Scan for the cell matching the given text and deliver its [x, y] coordinate at center. 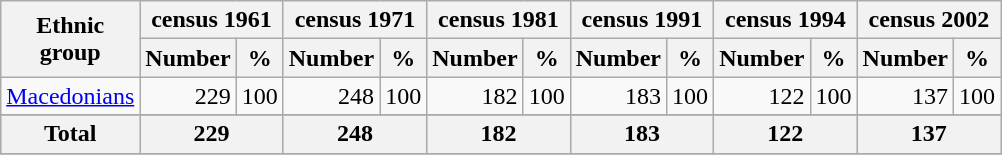
census 1994 [786, 20]
census 1991 [642, 20]
Ethnicgroup [70, 39]
census 2002 [928, 20]
census 1971 [354, 20]
census 1981 [498, 20]
census 1961 [212, 20]
Macedonians [70, 96]
Total [70, 134]
